Detect which cell encompasses the target text, then output its (X, Y) center coordinate. 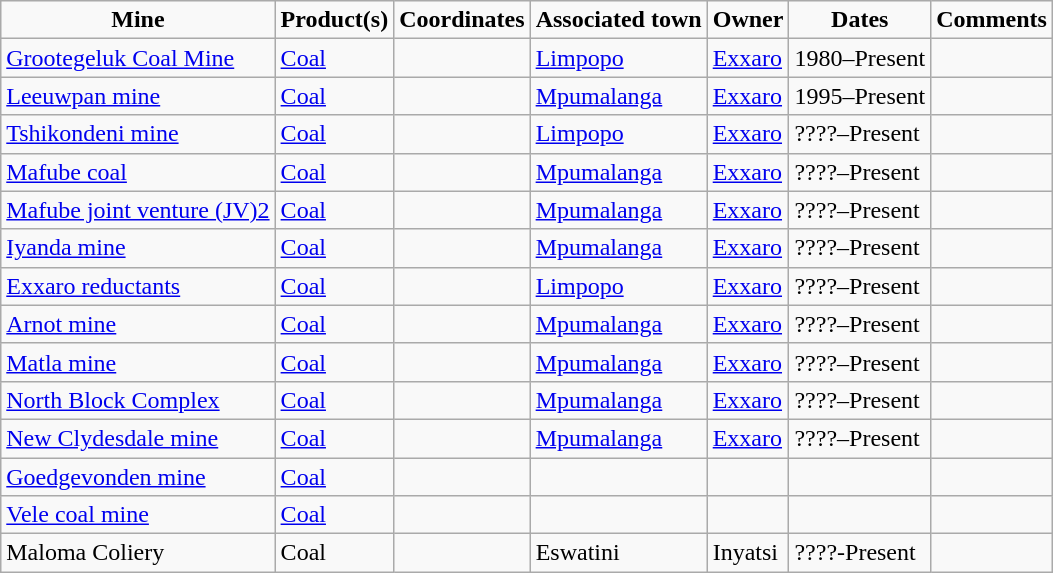
Maloma Coliery (138, 553)
Grootegeluk Coal Mine (138, 58)
Comments (992, 20)
Eswatini (618, 553)
Coordinates (462, 20)
1980–Present (860, 58)
Product(s) (334, 20)
North Block Complex (138, 400)
Arnot mine (138, 324)
Vele coal mine (138, 515)
Mine (138, 20)
Mafube coal (138, 172)
Exxaro reductants (138, 286)
Matla mine (138, 362)
Tshikondeni mine (138, 134)
Owner (748, 20)
Iyanda mine (138, 248)
Inyatsi (748, 553)
New Clydesdale mine (138, 438)
Dates (860, 20)
Goedgevonden mine (138, 477)
Mafube joint venture (JV)2 (138, 210)
????-Present (860, 553)
1995–Present (860, 96)
Leeuwpan mine (138, 96)
Associated town (618, 20)
